Provide the (x, y) coordinate of the cell's center where the given text is located.  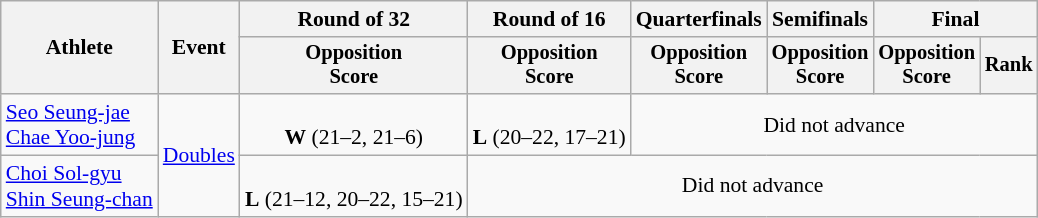
L (20–22, 17–21) (550, 124)
Doubles (199, 155)
Round of 16 (550, 19)
Rank (1009, 66)
W (21–2, 21–6) (354, 124)
Final (955, 19)
L (21–12, 20–22, 15–21) (354, 186)
Quarterfinals (699, 19)
Choi Sol-gyu Shin Seung-chan (80, 186)
Semifinals (820, 19)
Round of 32 (354, 19)
Athlete (80, 48)
Seo Seung-jae Chae Yoo-jung (80, 124)
Event (199, 48)
